Search for the cell housing the specified text and yield its [X, Y] center coordinate. 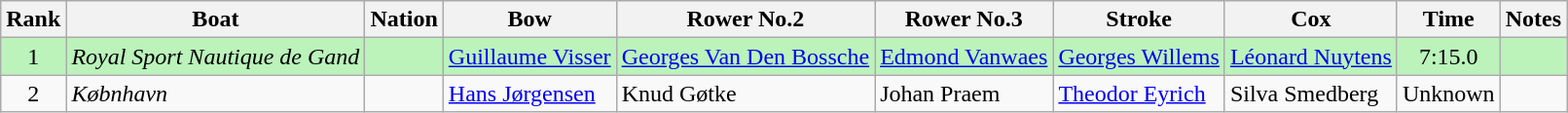
Georges Willems [1139, 56]
1 [33, 56]
Nation [404, 19]
Edmond Vanwaes [964, 56]
Johan Praem [964, 94]
Léonard Nuytens [1310, 56]
2 [33, 94]
Rower No.3 [964, 19]
7:15.0 [1448, 56]
Royal Sport Nautique de Gand [216, 56]
Guillaume Visser [529, 56]
Knud Gøtke [746, 94]
Bow [529, 19]
Georges Van Den Bossche [746, 56]
Cox [1310, 19]
Hans Jørgensen [529, 94]
Rank [33, 19]
Silva Smedberg [1310, 94]
Boat [216, 19]
Stroke [1139, 19]
Købnhavn [216, 94]
Theodor Eyrich [1139, 94]
Unknown [1448, 94]
Notes [1533, 19]
Rower No.2 [746, 19]
Time [1448, 19]
